Scan for the cell matching the given text and deliver its [X, Y] coordinate at center. 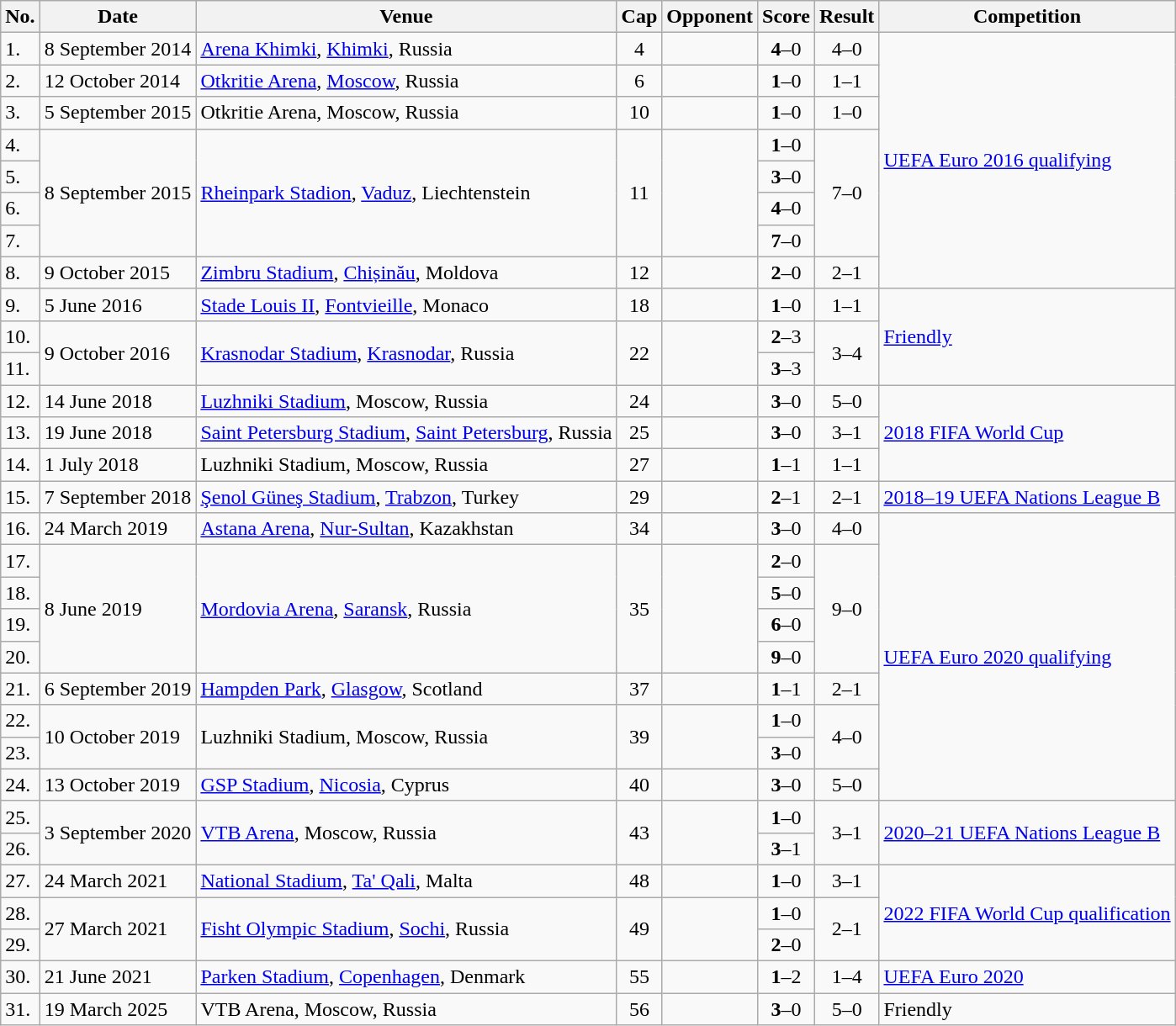
28. [20, 912]
6 September 2019 [118, 689]
30. [20, 977]
Stade Louis II, Fontvieille, Monaco [406, 304]
20. [20, 657]
56 [639, 1009]
Şenol Güneş Stadium, Trabzon, Turkey [406, 497]
Hampden Park, Glasgow, Scotland [406, 689]
24 [639, 401]
10 [639, 113]
29. [20, 945]
13 October 2019 [118, 785]
22. [20, 721]
40 [639, 785]
Krasnodar Stadium, Krasnodar, Russia [406, 352]
13. [20, 433]
UEFA Euro 2020 [1027, 977]
UEFA Euro 2016 qualifying [1027, 161]
19 June 2018 [118, 433]
11. [20, 368]
55 [639, 977]
Cap [639, 17]
49 [639, 928]
24. [20, 785]
5 June 2016 [118, 304]
25. [20, 817]
2022 FIFA World Cup qualification [1027, 912]
Competition [1027, 17]
3–3 [787, 368]
26. [20, 849]
1 July 2018 [118, 465]
10. [20, 336]
9 October 2016 [118, 352]
4. [20, 145]
27. [20, 881]
8 June 2019 [118, 609]
17. [20, 561]
24 March 2021 [118, 881]
14. [20, 465]
34 [639, 529]
Mordovia Arena, Saransk, Russia [406, 609]
24 March 2019 [118, 529]
19 March 2025 [118, 1009]
12 October 2014 [118, 81]
Opponent [710, 17]
No. [20, 17]
12. [20, 401]
2018–19 UEFA Nations League B [1027, 497]
18 [639, 304]
19. [20, 625]
3–4 [846, 352]
12 [639, 272]
7 September 2018 [118, 497]
Rheinpark Stadion, Vaduz, Liechtenstein [406, 193]
11 [639, 193]
6. [20, 209]
GSP Stadium, Nicosia, Cyprus [406, 785]
8 September 2014 [118, 49]
9 October 2015 [118, 272]
2. [20, 81]
4 [639, 49]
Saint Petersburg Stadium, Saint Petersburg, Russia [406, 433]
5 September 2015 [118, 113]
48 [639, 881]
Parken Stadium, Copenhagen, Denmark [406, 977]
18. [20, 593]
6–0 [787, 625]
7. [20, 241]
Result [846, 17]
35 [639, 609]
Venue [406, 17]
2–3 [787, 336]
43 [639, 833]
8 September 2015 [118, 193]
Date [118, 17]
14 June 2018 [118, 401]
31. [20, 1009]
10 October 2019 [118, 737]
1–4 [846, 977]
5. [20, 177]
22 [639, 352]
Score [787, 17]
1–2 [787, 977]
3 September 2020 [118, 833]
23. [20, 753]
39 [639, 737]
8. [20, 272]
Zimbru Stadium, Chișinău, Moldova [406, 272]
1. [20, 49]
37 [639, 689]
UEFA Euro 2020 qualifying [1027, 658]
16. [20, 529]
9. [20, 304]
2018 FIFA World Cup [1027, 433]
Fisht Olympic Stadium, Sochi, Russia [406, 928]
National Stadium, Ta' Qali, Malta [406, 881]
25 [639, 433]
27 March 2021 [118, 928]
6 [639, 81]
21. [20, 689]
2020–21 UEFA Nations League B [1027, 833]
3. [20, 113]
21 June 2021 [118, 977]
Arena Khimki, Khimki, Russia [406, 49]
27 [639, 465]
29 [639, 497]
Astana Arena, Nur-Sultan, Kazakhstan [406, 529]
15. [20, 497]
